Return the (x, y) coordinate for the center point of the cell that contains the specified text.  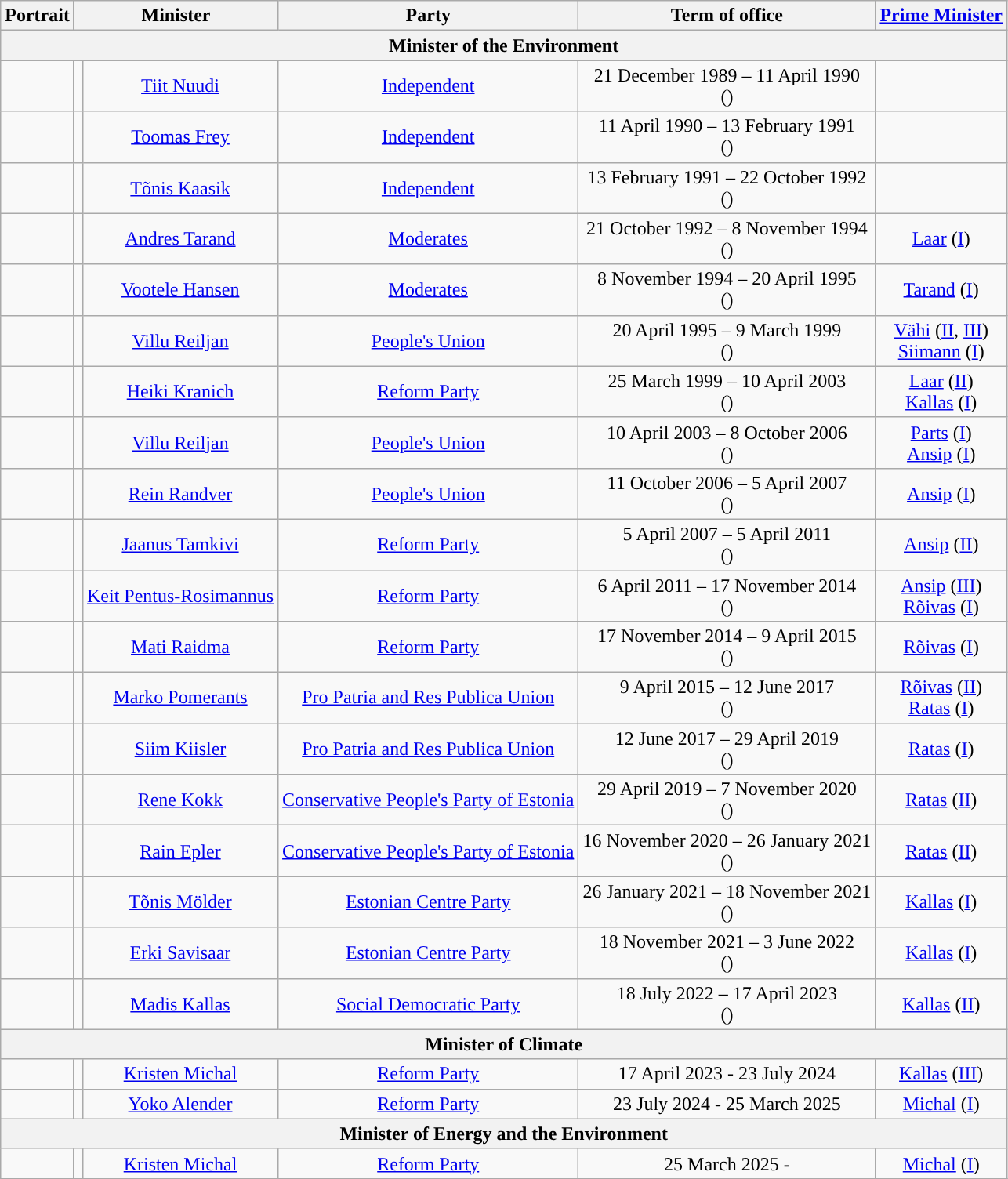
Andres Tarand (180, 238)
Rein Randver (180, 494)
Vootele Hansen (180, 290)
Rene Kokk (180, 800)
Tõnis Kaasik (180, 188)
29 April 2019 – 7 November 2020 () (727, 800)
26 January 2021 – 18 November 2021 () (727, 901)
Ansip (III)Rõivas (I) (941, 596)
11 April 1990 – 13 February 1991() (727, 136)
25 March 1999 – 10 April 2003() (727, 392)
Prime Minister (941, 16)
10 April 2003 – 8 October 2006() (727, 442)
Erki Savisaar (180, 953)
21 December 1989 – 11 April 1990() (727, 86)
Minister of Climate (504, 1044)
Minister of Energy and the Environment (504, 1134)
20 April 1995 – 9 March 1999() (727, 340)
Tõnis Mölder (180, 901)
Marko Pomerants (180, 698)
Yoko Alender (180, 1104)
Toomas Frey (180, 136)
Siim Kiisler (180, 749)
18 July 2022 – 17 April 2023 () (727, 1003)
18 November 2021 – 3 June 2022() (727, 953)
Social Democratic Party (428, 1003)
21 October 1992 – 8 November 1994() (727, 238)
Term of office (727, 16)
Mati Raidma (180, 648)
Laar (II)Kallas (I) (941, 392)
Minister of the Environment (504, 45)
Kallas (III) (941, 1074)
Laar (I) (941, 238)
8 November 1994 – 20 April 1995() (727, 290)
13 February 1991 – 22 October 1992() (727, 188)
Ansip (II) (941, 544)
Jaanus Tamkivi (180, 544)
17 November 2014 – 9 April 2015() (727, 648)
Ansip (I) (941, 494)
Tarand (I) (941, 290)
12 June 2017 – 29 April 2019 () (727, 749)
Heiki Kranich (180, 392)
Vähi (II, III)Siimann (I) (941, 340)
5 April 2007 – 5 April 2011() (727, 544)
11 October 2006 – 5 April 2007() (727, 494)
Party (428, 16)
Tiit Nuudi (180, 86)
Minister (176, 16)
25 March 2025 - (727, 1163)
16 November 2020 – 26 January 2021 () (727, 851)
Portrait (38, 16)
Madis Kallas (180, 1003)
Kallas (II) (941, 1003)
17 April 2023 - 23 July 2024 (727, 1074)
Ratas (I) (941, 749)
Rõivas (II)Ratas (I) (941, 698)
6 April 2011 – 17 November 2014() (727, 596)
Rõivas (I) (941, 648)
Keit Pentus-Rosimannus (180, 596)
Parts (I)Ansip (I) (941, 442)
23 July 2024 - 25 March 2025 (727, 1104)
Rain Epler (180, 851)
9 April 2015 – 12 June 2017() (727, 698)
